For the text-containing cell, return its midpoint in (x, y) coordinate format. 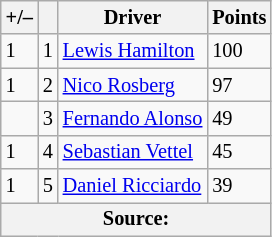
Nico Rosberg (133, 85)
Source: (136, 219)
5 (48, 186)
3 (48, 118)
+/– (20, 17)
97 (239, 85)
100 (239, 51)
Fernando Alonso (133, 118)
Sebastian Vettel (133, 152)
Points (239, 17)
Driver (133, 17)
4 (48, 152)
Daniel Ricciardo (133, 186)
2 (48, 85)
Lewis Hamilton (133, 51)
49 (239, 118)
45 (239, 152)
39 (239, 186)
